Determine the (x, y) coordinate at the center of the cell enclosing the given text.  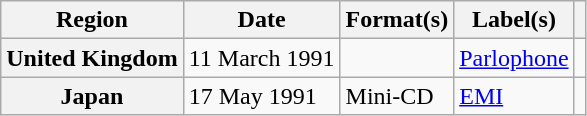
11 March 1991 (262, 58)
Region (92, 20)
Date (262, 20)
EMI (514, 96)
Label(s) (514, 20)
17 May 1991 (262, 96)
Parlophone (514, 58)
Format(s) (397, 20)
United Kingdom (92, 58)
Mini-CD (397, 96)
Japan (92, 96)
